Determine the [x, y] coordinate at the center of the cell enclosing the given text.  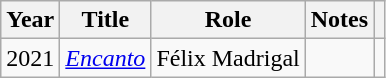
Félix Madrigal [228, 58]
Role [228, 20]
Notes [339, 20]
Title [106, 20]
Year [30, 20]
Encanto [106, 58]
2021 [30, 58]
